Search for the cell housing the specified text and yield its [X, Y] center coordinate. 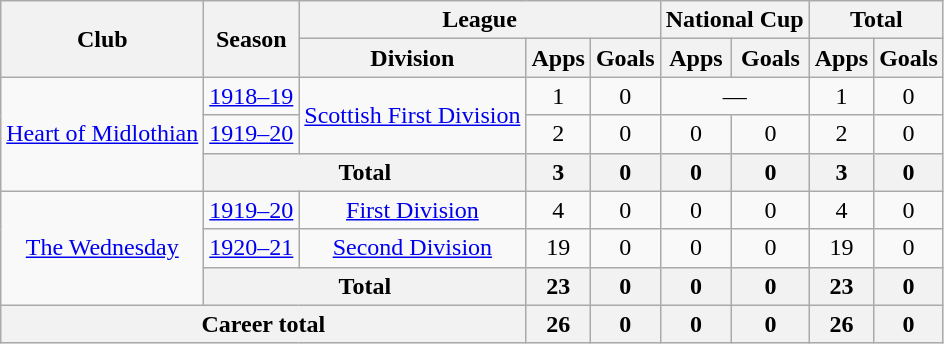
Club [102, 39]
Second Division [412, 248]
League [480, 20]
Career total [264, 324]
Division [412, 58]
― [734, 96]
National Cup [734, 20]
Season [252, 39]
First Division [412, 210]
1920–21 [252, 248]
1918–19 [252, 96]
Heart of Midlothian [102, 134]
The Wednesday [102, 248]
Scottish First Division [412, 115]
